Return the (X, Y) coordinate for the center point of the cell that contains the specified text.  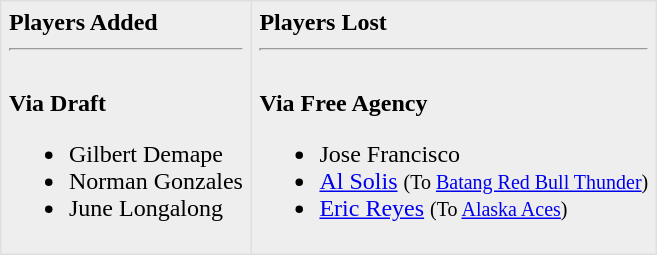
Players Added Via DraftGilbert DemapeNorman GonzalesJune Longalong (126, 128)
Players Lost Via Free AgencyJose FranciscoAl Solis (To Batang Red Bull Thunder)Eric Reyes (To Alaska Aces) (454, 128)
